Detect which cell encompasses the target text, then output its (X, Y) center coordinate. 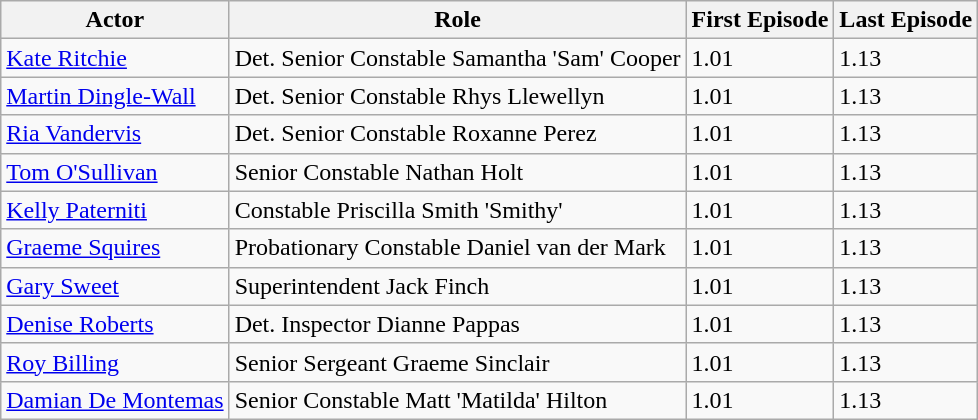
Kelly Paterniti (115, 210)
Roy Billing (115, 362)
Martin Dingle-Wall (115, 96)
Role (458, 20)
Det. Senior Constable Rhys Llewellyn (458, 96)
Last Episode (906, 20)
Superintendent Jack Finch (458, 286)
Probationary Constable Daniel van der Mark (458, 248)
Damian De Montemas (115, 400)
Senior Sergeant Graeme Sinclair (458, 362)
First Episode (760, 20)
Constable Priscilla Smith 'Smithy' (458, 210)
Actor (115, 20)
Denise Roberts (115, 324)
Det. Inspector Dianne Pappas (458, 324)
Tom O'Sullivan (115, 172)
Det. Senior Constable Samantha 'Sam' Cooper (458, 58)
Senior Constable Nathan Holt (458, 172)
Det. Senior Constable Roxanne Perez (458, 134)
Kate Ritchie (115, 58)
Senior Constable Matt 'Matilda' Hilton (458, 400)
Ria Vandervis (115, 134)
Graeme Squires (115, 248)
Gary Sweet (115, 286)
